Locate the cell with the specified text and output its [X, Y] center coordinate. 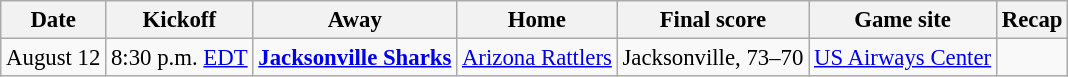
Final score [713, 20]
August 12 [54, 58]
Kickoff [180, 20]
Home [538, 20]
Game site [903, 20]
Away [355, 20]
Date [54, 20]
8:30 p.m. EDT [180, 58]
Recap [1032, 20]
US Airways Center [903, 58]
Arizona Rattlers [538, 58]
Jacksonville Sharks [355, 58]
Jacksonville, 73–70 [713, 58]
